For the text-containing cell, return its midpoint in [x, y] coordinate format. 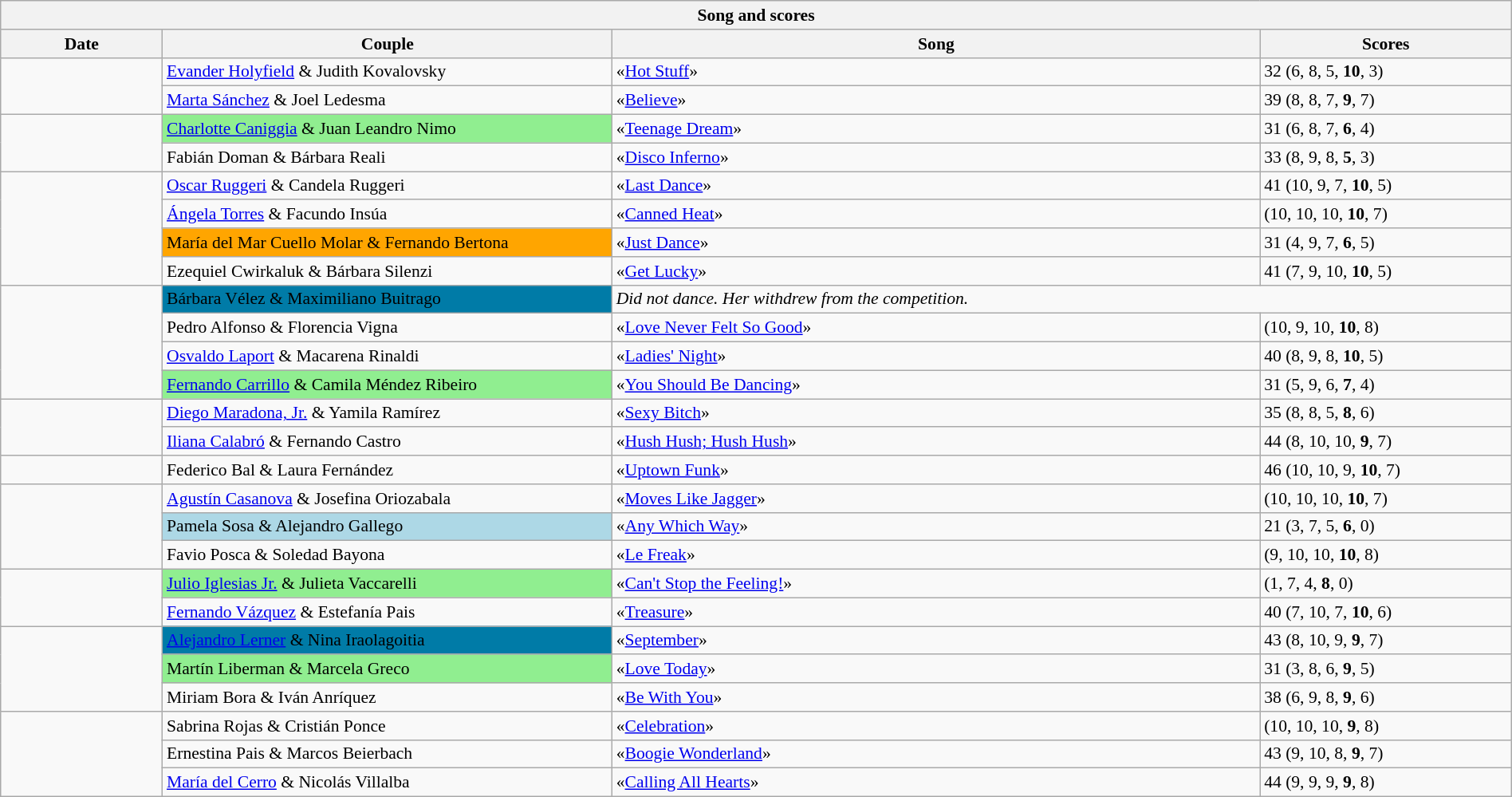
«Get Lucky» [936, 271]
31 (5, 9, 6, 7, 4) [1386, 385]
«Can't Stop the Feeling!» [936, 584]
46 (10, 10, 9, 10, 7) [1386, 470]
Date [81, 44]
Evander Holyfield & Judith Kovalovsky [388, 72]
33 (8, 9, 8, 5, 3) [1386, 157]
«Sexy Bitch» [936, 413]
«Love Never Felt So Good» [936, 328]
Fernando Carrillo & Camila Méndez Ribeiro [388, 385]
María del Mar Cuello Molar & Fernando Bertona [388, 243]
«Uptown Funk» [936, 470]
Pedro Alfonso & Florencia Vigna [388, 328]
32 (6, 8, 5, 10, 3) [1386, 72]
«Just Dance» [936, 243]
«You Should Be Dancing» [936, 385]
Charlotte Caniggia & Juan Leandro Nimo [388, 129]
(10, 10, 10, 9, 8) [1386, 726]
43 (8, 10, 9, 9, 7) [1386, 641]
Pamela Sosa & Alejandro Gallego [388, 527]
Fernando Vázquez & Estefanía Pais [388, 612]
Oscar Ruggeri & Candela Ruggeri [388, 186]
Julio Iglesias Jr. & Julieta Vaccarelli [388, 584]
Scores [1386, 44]
40 (8, 9, 8, 10, 5) [1386, 357]
39 (8, 8, 7, 9, 7) [1386, 101]
«Disco Inferno» [936, 157]
31 (6, 8, 7, 6, 4) [1386, 129]
44 (8, 10, 10, 9, 7) [1386, 442]
Couple [388, 44]
Favio Posca & Soledad Bayona [388, 555]
38 (6, 9, 8, 9, 6) [1386, 697]
35 (8, 8, 5, 8, 6) [1386, 413]
Agustín Casanova & Josefina Oriozabala [388, 499]
«Calling All Hearts» [936, 783]
41 (10, 9, 7, 10, 5) [1386, 186]
Ezequiel Cwirkaluk & Bárbara Silenzi [388, 271]
«Believe» [936, 101]
(10, 9, 10, 10, 8) [1386, 328]
Martín Liberman & Marcela Greco [388, 669]
Sabrina Rojas & Cristián Ponce [388, 726]
31 (3, 8, 6, 9, 5) [1386, 669]
«Ladies' Night» [936, 357]
Alejandro Lerner & Nina Iraolagoitia [388, 641]
Osvaldo Laport & Macarena Rinaldi [388, 357]
Bárbara Vélez & Maximiliano Buitrago [388, 299]
Song and scores [756, 15]
«Celebration» [936, 726]
«September» [936, 641]
Did not dance. Her withdrew from the competition. [1062, 299]
«Moves Like Jagger» [936, 499]
«Love Today» [936, 669]
Ernestina Pais & Marcos Beierbach [388, 754]
43 (9, 10, 8, 9, 7) [1386, 754]
Song [936, 44]
Federico Bal & Laura Fernández [388, 470]
40 (7, 10, 7, 10, 6) [1386, 612]
«Le Freak» [936, 555]
«Any Which Way» [936, 527]
Ángela Torres & Facundo Insúa [388, 215]
«Hot Stuff» [936, 72]
Miriam Bora & Iván Anríquez [388, 697]
(9, 10, 10, 10, 8) [1386, 555]
«Hush Hush; Hush Hush» [936, 442]
«Teenage Dream» [936, 129]
«Canned Heat» [936, 215]
Iliana Calabró & Fernando Castro [388, 442]
«Last Dance» [936, 186]
44 (9, 9, 9, 9, 8) [1386, 783]
«Treasure» [936, 612]
«Be With You» [936, 697]
41 (7, 9, 10, 10, 5) [1386, 271]
Diego Maradona, Jr. & Yamila Ramírez [388, 413]
María del Cerro & Nicolás Villalba [388, 783]
21 (3, 7, 5, 6, 0) [1386, 527]
«Boogie Wonderland» [936, 754]
Fabián Doman & Bárbara Reali [388, 157]
31 (4, 9, 7, 6, 5) [1386, 243]
(1, 7, 4, 8, 0) [1386, 584]
Marta Sánchez & Joel Ledesma [388, 101]
